Return the (X, Y) coordinate for the center point of the cell that contains the specified text.  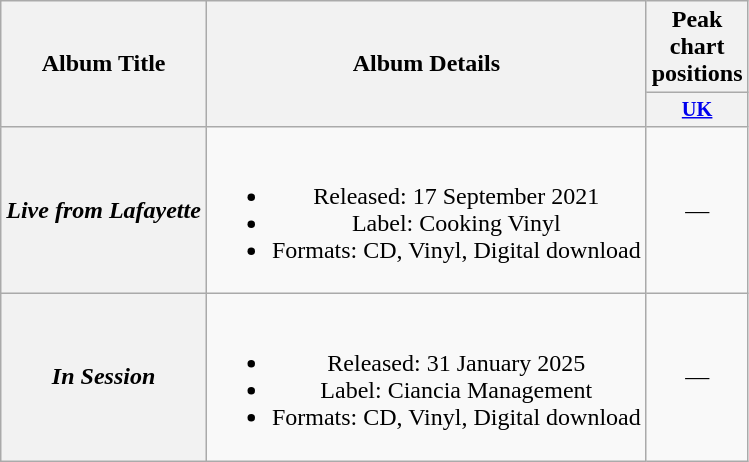
Peak chart positions (697, 47)
In Session (104, 378)
Live from Lafayette (104, 210)
UK (697, 110)
Released: 17 September 2021Label: Cooking VinylFormats: CD, Vinyl, Digital download (426, 210)
Album Title (104, 64)
Released: 31 January 2025Label: Ciancia ManagementFormats: CD, Vinyl, Digital download (426, 378)
Album Details (426, 64)
